Capture the cell that displays the provided text and extract its (x, y) central coordinate. 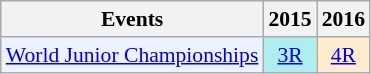
2015 (290, 19)
2016 (344, 19)
Events (132, 19)
World Junior Championships (132, 55)
4R (344, 55)
3R (290, 55)
